Find where the given text appears and provide that cell's center as [X, Y] coordinate. 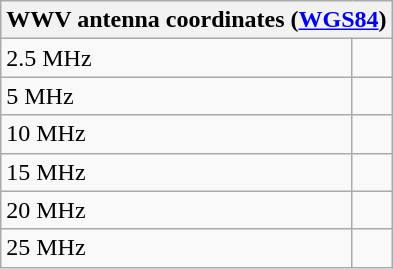
20 MHz [176, 210]
15 MHz [176, 172]
WWV antenna coordinates (WGS84) [196, 20]
10 MHz [176, 134]
25 MHz [176, 248]
5 MHz [176, 96]
2.5 MHz [176, 58]
